Capture the cell that displays the provided text and extract its (x, y) central coordinate. 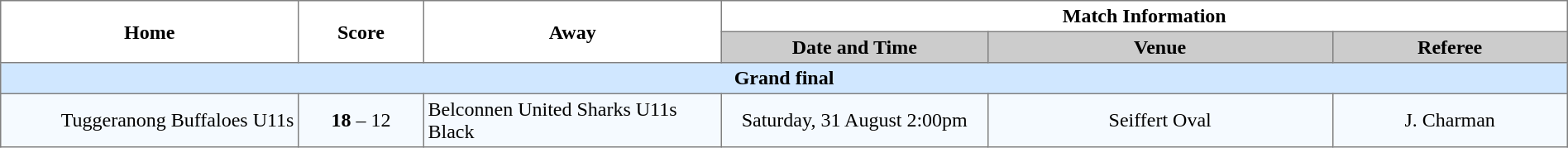
Date and Time (854, 47)
Score (361, 31)
J. Charman (1450, 120)
Belconnen United Sharks U11s Black (572, 120)
Grand final (784, 79)
Saturday, 31 August 2:00pm (854, 120)
Match Information (1145, 17)
Venue (1159, 47)
18 – 12 (361, 120)
Tuggeranong Buffaloes U11s (150, 120)
Away (572, 31)
Referee (1450, 47)
Home (150, 31)
Seiffert Oval (1159, 120)
